Identify which cell holds the provided text, then report its (X, Y) central coordinate. 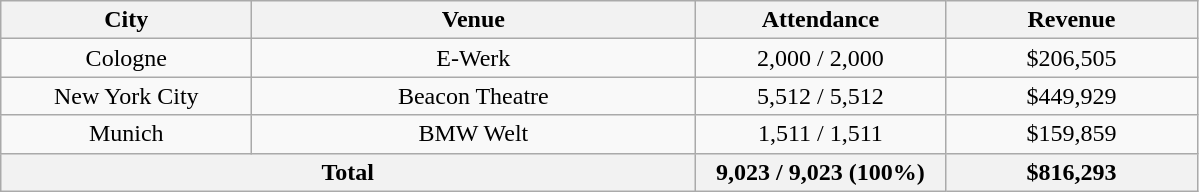
2,000 / 2,000 (820, 58)
Venue (474, 20)
9,023 / 9,023 (100%) (820, 172)
BMW Welt (474, 134)
Beacon Theatre (474, 96)
New York City (126, 96)
Attendance (820, 20)
Revenue (1072, 20)
E-Werk (474, 58)
1,511 / 1,511 (820, 134)
$159,859 (1072, 134)
City (126, 20)
$816,293 (1072, 172)
$449,929 (1072, 96)
Total (348, 172)
Cologne (126, 58)
$206,505 (1072, 58)
5,512 / 5,512 (820, 96)
Munich (126, 134)
